Determine the [X, Y] coordinate at the center of the cell enclosing the given text.  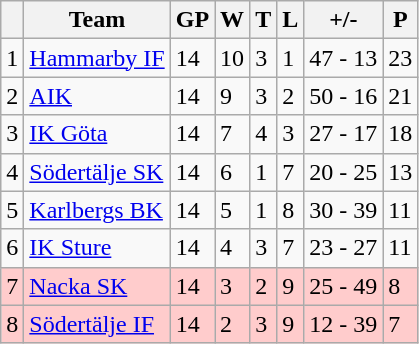
P [400, 20]
Nacka SK [97, 286]
L [290, 20]
18 [400, 134]
IK Sture [97, 248]
+/- [344, 20]
30 - 39 [344, 210]
23 [400, 58]
25 - 49 [344, 286]
23 - 27 [344, 248]
50 - 16 [344, 96]
Karlbergs BK [97, 210]
13 [400, 172]
10 [232, 58]
T [264, 20]
47 - 13 [344, 58]
Södertälje IF [97, 324]
GP [192, 20]
21 [400, 96]
W [232, 20]
12 - 39 [344, 324]
AIK [97, 96]
20 - 25 [344, 172]
Södertälje SK [97, 172]
IK Göta [97, 134]
Team [97, 20]
27 - 17 [344, 134]
Hammarby IF [97, 58]
